Find where the given text appears and provide that cell's center as (X, Y) coordinate. 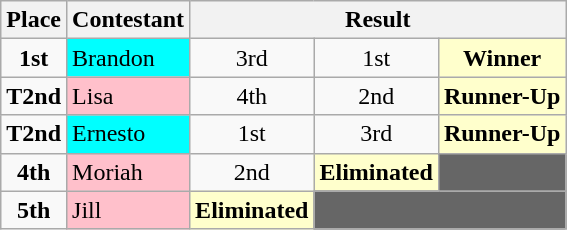
Winner (502, 58)
Jill (128, 210)
Place (34, 20)
Contestant (128, 20)
Moriah (128, 172)
Result (378, 20)
Lisa (128, 96)
5th (34, 210)
Brandon (128, 58)
Ernesto (128, 134)
